Return [X, Y] of the center of cell containing provided text 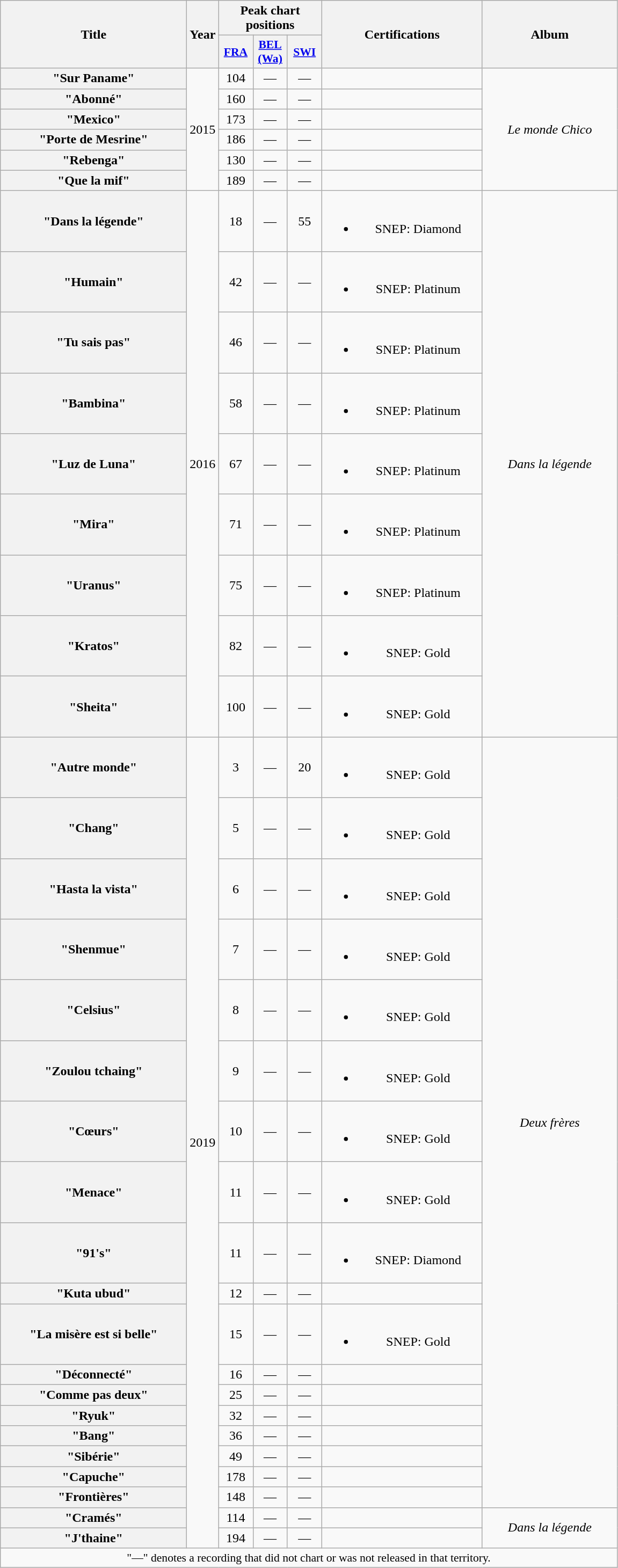
"Bambina" [93, 403]
2016 [203, 464]
55 [304, 221]
10 [236, 1132]
32 [236, 1416]
9 [236, 1070]
8 [236, 1010]
2015 [203, 129]
"Abonné" [93, 99]
"Luz de Luna" [93, 464]
"Sheita" [93, 706]
16 [236, 1375]
20 [304, 768]
130 [236, 160]
67 [236, 464]
Album [550, 34]
25 [236, 1395]
"Sibérie" [93, 1456]
"Shenmue" [93, 949]
FRA [236, 52]
"Capuche" [93, 1477]
"Que la mif" [93, 180]
160 [236, 99]
Le monde Chico [550, 129]
178 [236, 1477]
"Ryuk" [93, 1416]
6 [236, 889]
"Cramés" [93, 1518]
BEL(Wa) [270, 52]
82 [236, 646]
186 [236, 140]
"Autre monde" [93, 768]
49 [236, 1456]
"Mira" [93, 525]
"Sur Paname" [93, 78]
"Déconnecté" [93, 1375]
"J'thaine" [93, 1538]
"Rebenga" [93, 160]
"Hasta la vista" [93, 889]
"Comme pas deux" [93, 1395]
189 [236, 180]
114 [236, 1518]
2019 [203, 1142]
"Cœurs" [93, 1132]
"Humain" [93, 281]
"Menace" [93, 1192]
"Mexico" [93, 119]
"Bang" [93, 1436]
71 [236, 525]
46 [236, 342]
Certifications [402, 34]
15 [236, 1333]
"Kratos" [93, 646]
42 [236, 281]
"Zoulou tchaing" [93, 1070]
18 [236, 221]
"Dans la légende" [93, 221]
58 [236, 403]
12 [236, 1293]
"La misère est si belle" [93, 1333]
Peak chart positions [270, 18]
"Celsius" [93, 1010]
104 [236, 78]
7 [236, 949]
"91's" [93, 1253]
"—" denotes a recording that did not chart or was not released in that territory. [309, 1558]
Deux frères [550, 1122]
36 [236, 1436]
SWI [304, 52]
194 [236, 1538]
"Kuta ubud" [93, 1293]
"Frontières" [93, 1497]
"Uranus" [93, 585]
Title [93, 34]
75 [236, 585]
3 [236, 768]
"Tu sais pas" [93, 342]
173 [236, 119]
Year [203, 34]
"Porte de Mesrine" [93, 140]
100 [236, 706]
148 [236, 1497]
5 [236, 828]
"Chang" [93, 828]
